Return (X, Y) of the center of cell containing provided text 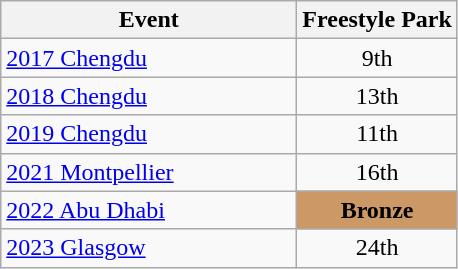
Bronze (378, 210)
16th (378, 172)
Event (149, 20)
13th (378, 96)
Freestyle Park (378, 20)
2021 Montpellier (149, 172)
24th (378, 248)
2019 Chengdu (149, 134)
2022 Abu Dhabi (149, 210)
2017 Chengdu (149, 58)
2018 Chengdu (149, 96)
2023 Glasgow (149, 248)
9th (378, 58)
11th (378, 134)
